Pinpoint the cell where the given text exists, returning its (x, y) midpoint coordinate. 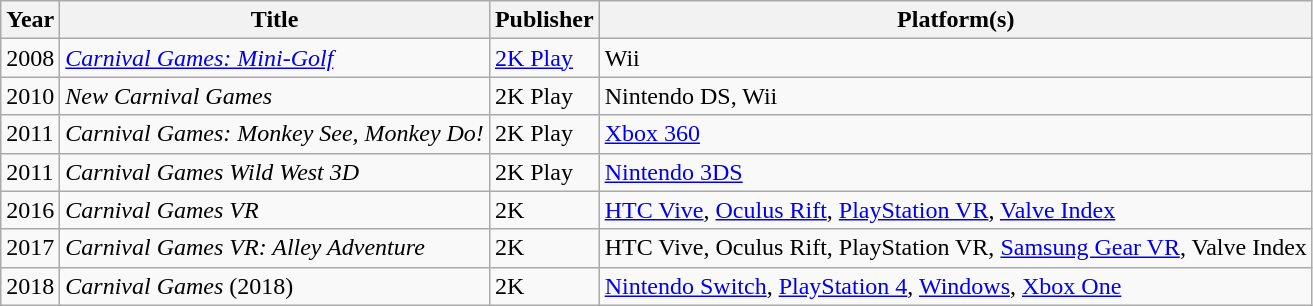
Publisher (544, 20)
Platform(s) (956, 20)
Nintendo DS, Wii (956, 96)
Carnival Games VR (275, 210)
New Carnival Games (275, 96)
Carnival Games (2018) (275, 286)
Carnival Games: Monkey See, Monkey Do! (275, 134)
Nintendo Switch, PlayStation 4, Windows, Xbox One (956, 286)
HTC Vive, Oculus Rift, PlayStation VR, Valve Index (956, 210)
Nintendo 3DS (956, 172)
HTC Vive, Oculus Rift, PlayStation VR, Samsung Gear VR, Valve Index (956, 248)
Title (275, 20)
Carnival Games VR: Alley Adventure (275, 248)
2016 (30, 210)
2017 (30, 248)
2018 (30, 286)
2010 (30, 96)
Xbox 360 (956, 134)
2008 (30, 58)
Carnival Games Wild West 3D (275, 172)
Year (30, 20)
Carnival Games: Mini-Golf (275, 58)
Wii (956, 58)
